Capture the cell that displays the provided text and extract its (X, Y) central coordinate. 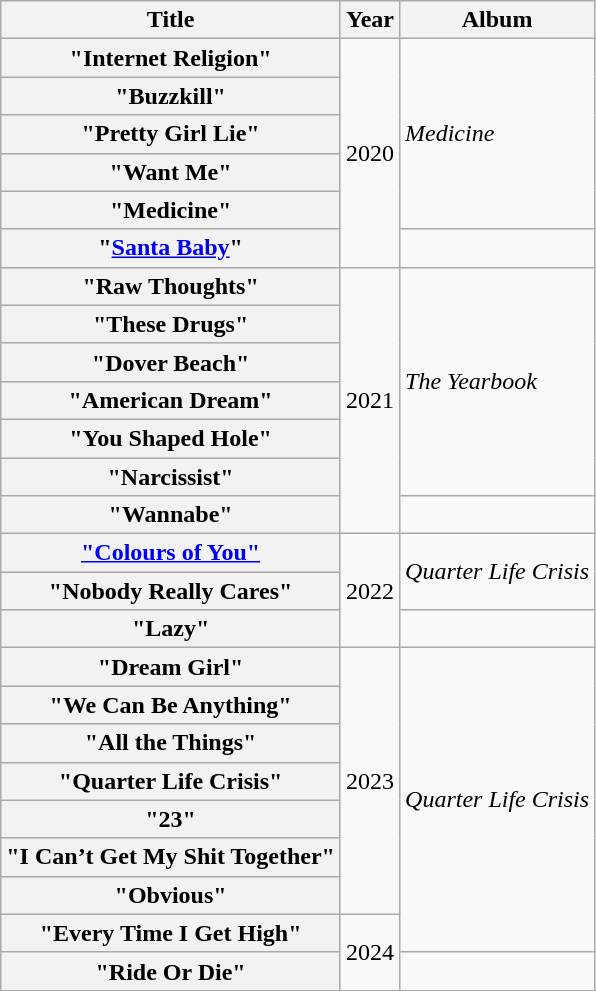
"Want Me" (171, 172)
"Colours of You" (171, 553)
"Nobody Really Cares" (171, 591)
"Medicine" (171, 210)
"Buzzkill" (171, 96)
"Narcissist" (171, 477)
"These Drugs" (171, 324)
Medicine (498, 134)
"Raw Thoughts" (171, 286)
2024 (370, 952)
"Santa Baby" (171, 248)
"Ride Or Die" (171, 971)
"Quarter Life Crisis" (171, 781)
"23" (171, 819)
"Wannabe" (171, 515)
2022 (370, 591)
"Dream Girl" (171, 667)
"You Shaped Hole" (171, 438)
Year (370, 20)
2023 (370, 781)
"Obvious" (171, 895)
Album (498, 20)
"All the Things" (171, 743)
"Every Time I Get High" (171, 933)
"Dover Beach" (171, 362)
"I Can’t Get My Shit Together" (171, 857)
"Pretty Girl Lie" (171, 134)
2020 (370, 153)
Title (171, 20)
"Lazy" (171, 629)
"American Dream" (171, 400)
"We Can Be Anything" (171, 705)
The Yearbook (498, 381)
"Internet Religion" (171, 58)
2021 (370, 400)
